Return [x, y] of the center of cell containing provided text 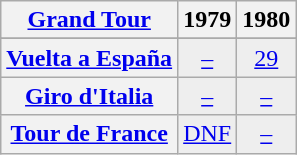
1980 [266, 20]
DNF [208, 134]
Tour de France [90, 134]
Grand Tour [90, 20]
Giro d'Italia [90, 96]
29 [266, 58]
Vuelta a España [90, 58]
1979 [208, 20]
